Identify which cell holds the provided text, then report its (x, y) central coordinate. 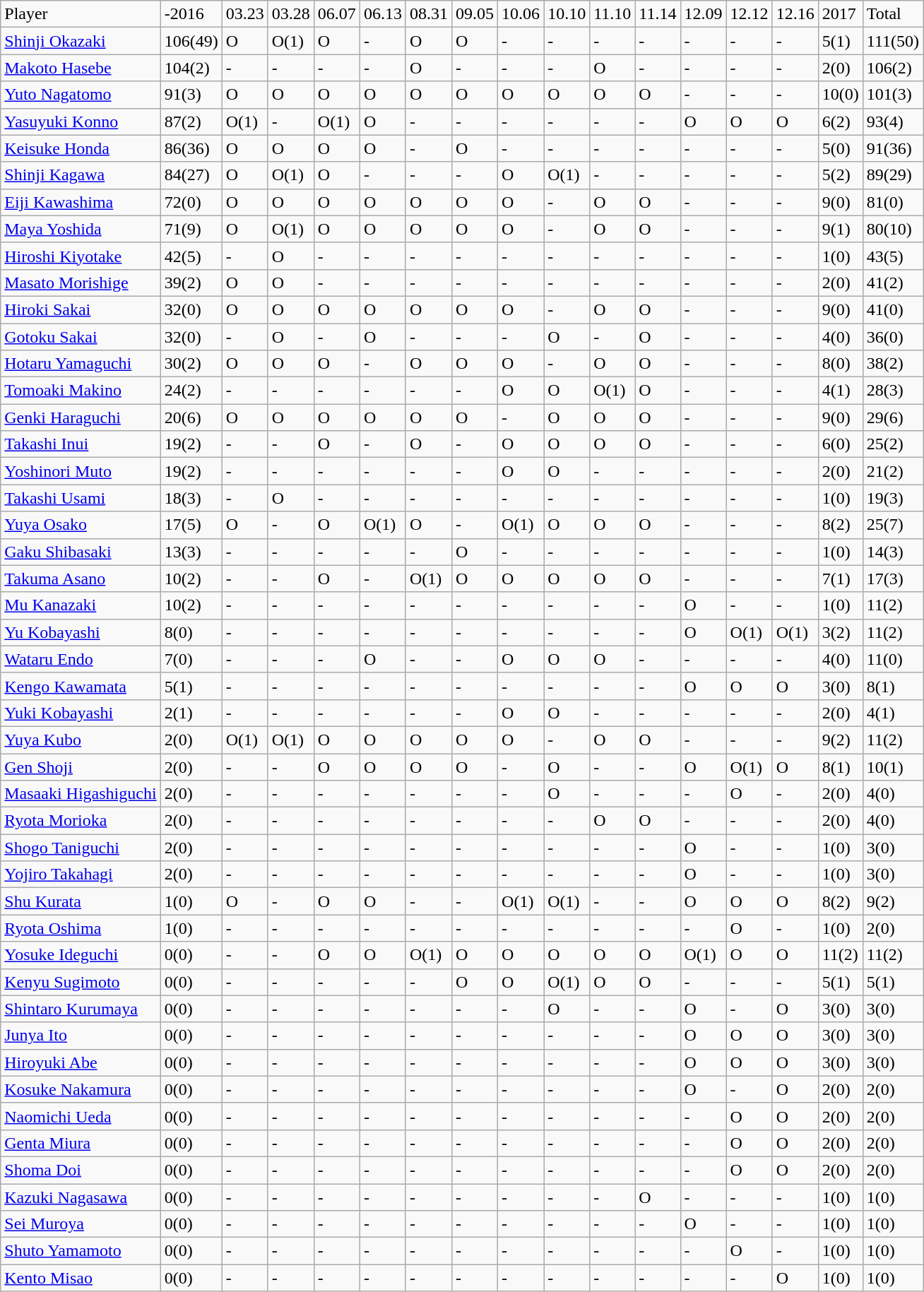
Yuya Osako (81, 525)
24(2) (191, 391)
91(3) (191, 95)
Kento Misao (81, 1278)
03.23 (244, 14)
10.06 (521, 14)
06.07 (336, 14)
Kosuke Nakamura (81, 1089)
Shuto Yamamoto (81, 1251)
Ryota Oshima (81, 928)
14(3) (893, 552)
17(5) (191, 525)
87(2) (191, 122)
Genki Haraguchi (81, 417)
Kengo Kawamata (81, 686)
Shinji Okazaki (81, 41)
Hotaru Yamaguchi (81, 364)
Shintaro Kurumaya (81, 1009)
101(3) (893, 95)
3(2) (841, 632)
Yuto Nagatomo (81, 95)
19(3) (893, 498)
11(0) (893, 659)
Mu Kanazaki (81, 605)
Player (81, 14)
89(29) (893, 175)
84(27) (191, 175)
106(49) (191, 41)
Yuya Kubo (81, 740)
5(0) (841, 148)
81(0) (893, 202)
Yosuke Ideguchi (81, 955)
38(2) (893, 364)
6(0) (841, 444)
Takuma Asano (81, 579)
03.28 (291, 14)
Genta Miura (81, 1143)
86(36) (191, 148)
Gen Shoji (81, 766)
6(2) (841, 122)
72(0) (191, 202)
Yoshinori Muto (81, 471)
29(6) (893, 417)
Yojiro Takahagi (81, 875)
Wataru Endo (81, 659)
Total (893, 14)
7(1) (841, 579)
10(0) (841, 95)
Takashi Inui (81, 444)
43(5) (893, 256)
20(6) (191, 417)
104(2) (191, 68)
Gaku Shibasaki (81, 552)
80(10) (893, 229)
5(2) (841, 175)
10.10 (567, 14)
17(3) (893, 579)
Yu Kobayashi (81, 632)
41(0) (893, 309)
Yuki Kobayashi (81, 713)
Masaaki Higashiguchi (81, 794)
Hiroki Sakai (81, 309)
41(2) (893, 283)
12.12 (749, 14)
25(2) (893, 444)
Junya Ito (81, 1036)
2(1) (191, 713)
25(7) (893, 525)
2017 (841, 14)
Yasuyuki Konno (81, 122)
Kenyu Sugimoto (81, 982)
39(2) (191, 283)
12.16 (795, 14)
Masato Morishige (81, 283)
106(2) (893, 68)
Makoto Hasebe (81, 68)
-2016 (191, 14)
93(4) (893, 122)
11.14 (658, 14)
Shu Kurata (81, 901)
09.05 (475, 14)
Sei Muroya (81, 1224)
Shoma Doi (81, 1170)
Eiji Kawashima (81, 202)
Kazuki Nagasawa (81, 1197)
Hiroyuki Abe (81, 1062)
9(1) (841, 229)
Tomoaki Makino (81, 391)
Gotoku Sakai (81, 337)
111(50) (893, 41)
42(5) (191, 256)
18(3) (191, 498)
11.10 (612, 14)
Maya Yoshida (81, 229)
Ryota Morioka (81, 821)
71(9) (191, 229)
Keisuke Honda (81, 148)
21(2) (893, 471)
91(36) (893, 148)
13(3) (191, 552)
28(3) (893, 391)
08.31 (428, 14)
36(0) (893, 337)
7(0) (191, 659)
10(1) (893, 766)
Hiroshi Kiyotake (81, 256)
Shogo Taniguchi (81, 848)
12.09 (704, 14)
Shinji Kagawa (81, 175)
Takashi Usami (81, 498)
06.13 (383, 14)
30(2) (191, 364)
Naomichi Ueda (81, 1116)
